Return the (x, y) coordinate for the center point of the cell that contains the specified text.  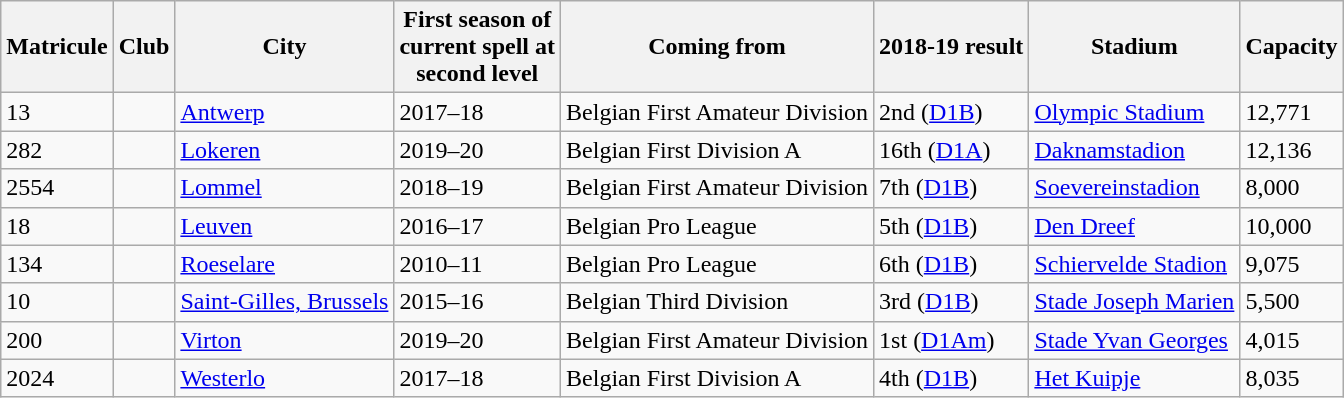
6th (D1B) (952, 264)
10,000 (1292, 226)
2016–17 (478, 226)
8,000 (1292, 188)
1st (D1Am) (952, 340)
Club (144, 47)
Virton (284, 340)
200 (57, 340)
2018–19 (478, 188)
2015–16 (478, 302)
Antwerp (284, 112)
Den Dreef (1134, 226)
Stade Joseph Marien (1134, 302)
2010–11 (478, 264)
5th (D1B) (952, 226)
Daknamstadion (1134, 150)
2018-19 result (952, 47)
4,015 (1292, 340)
Saint-Gilles, Brussels (284, 302)
282 (57, 150)
Roeselare (284, 264)
Stadium (1134, 47)
First season of current spell at second level (478, 47)
18 (57, 226)
13 (57, 112)
2554 (57, 188)
Leuven (284, 226)
Soevereinstadion (1134, 188)
5,500 (1292, 302)
Lokeren (284, 150)
16th (D1A) (952, 150)
7th (D1B) (952, 188)
Matricule (57, 47)
12,771 (1292, 112)
2024 (57, 378)
134 (57, 264)
10 (57, 302)
Olympic Stadium (1134, 112)
Capacity (1292, 47)
8,035 (1292, 378)
Het Kuipje (1134, 378)
Westerlo (284, 378)
3rd (D1B) (952, 302)
2nd (D1B) (952, 112)
4th (D1B) (952, 378)
Stade Yvan Georges (1134, 340)
12,136 (1292, 150)
9,075 (1292, 264)
Schiervelde Stadion (1134, 264)
Lommel (284, 188)
Coming from (718, 47)
Belgian Third Division (718, 302)
City (284, 47)
